Identify which cell holds the provided text, then report its [x, y] central coordinate. 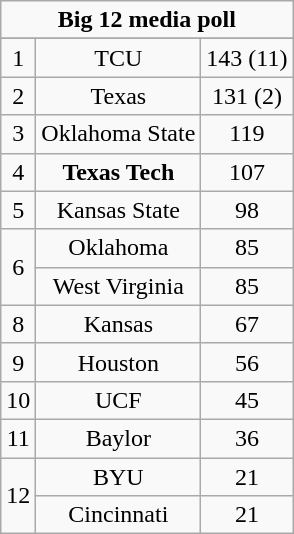
9 [18, 362]
8 [18, 324]
11 [18, 438]
107 [247, 172]
Kansas State [118, 210]
West Virginia [118, 286]
56 [247, 362]
6 [18, 267]
UCF [118, 400]
12 [18, 496]
2 [18, 96]
BYU [118, 477]
4 [18, 172]
36 [247, 438]
Oklahoma [118, 248]
67 [247, 324]
Big 12 media poll [147, 20]
131 (2) [247, 96]
98 [247, 210]
Kansas [118, 324]
Cincinnati [118, 515]
119 [247, 134]
Texas [118, 96]
Oklahoma State [118, 134]
3 [18, 134]
5 [18, 210]
Texas Tech [118, 172]
Baylor [118, 438]
10 [18, 400]
45 [247, 400]
1 [18, 58]
TCU [118, 58]
Houston [118, 362]
143 (11) [247, 58]
